For the text-containing cell, return its midpoint in (X, Y) coordinate format. 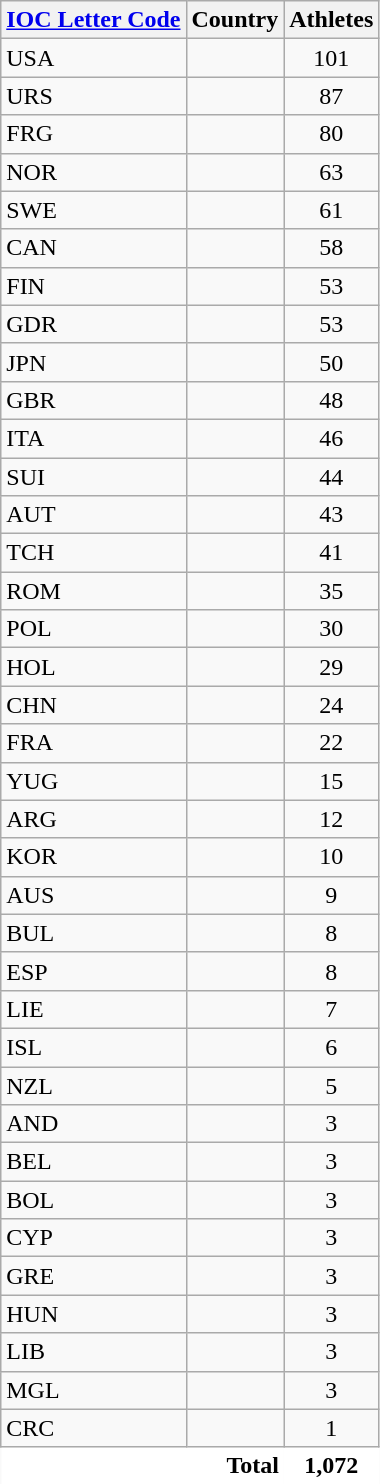
1,072 (332, 1466)
CRC (94, 1428)
35 (332, 591)
LIB (94, 1352)
46 (332, 438)
BEL (94, 1162)
44 (332, 477)
FIN (94, 286)
GBR (94, 400)
63 (332, 172)
YUG (94, 781)
61 (332, 210)
5 (332, 1085)
10 (332, 857)
CYP (94, 1238)
50 (332, 362)
KOR (94, 857)
JPN (94, 362)
48 (332, 400)
IOC Letter Code (94, 20)
USA (94, 58)
URS (94, 96)
Athletes (332, 20)
NOR (94, 172)
ARG (94, 819)
HOL (94, 667)
MGL (94, 1390)
80 (332, 134)
POL (94, 629)
43 (332, 515)
12 (332, 819)
GRE (94, 1276)
CAN (94, 248)
LIE (94, 1009)
ESP (94, 971)
AUT (94, 515)
101 (332, 58)
SUI (94, 477)
Total (142, 1466)
87 (332, 96)
NZL (94, 1085)
30 (332, 629)
41 (332, 553)
AUS (94, 895)
GDR (94, 324)
1 (332, 1428)
FRG (94, 134)
ISL (94, 1047)
Country (235, 20)
BUL (94, 933)
7 (332, 1009)
ROM (94, 591)
ITA (94, 438)
BOL (94, 1200)
CHN (94, 705)
AND (94, 1124)
SWE (94, 210)
9 (332, 895)
TCH (94, 553)
HUN (94, 1314)
22 (332, 743)
6 (332, 1047)
24 (332, 705)
29 (332, 667)
FRA (94, 743)
58 (332, 248)
15 (332, 781)
